From the cell containing the given text, extract its center point as (X, Y) coordinate. 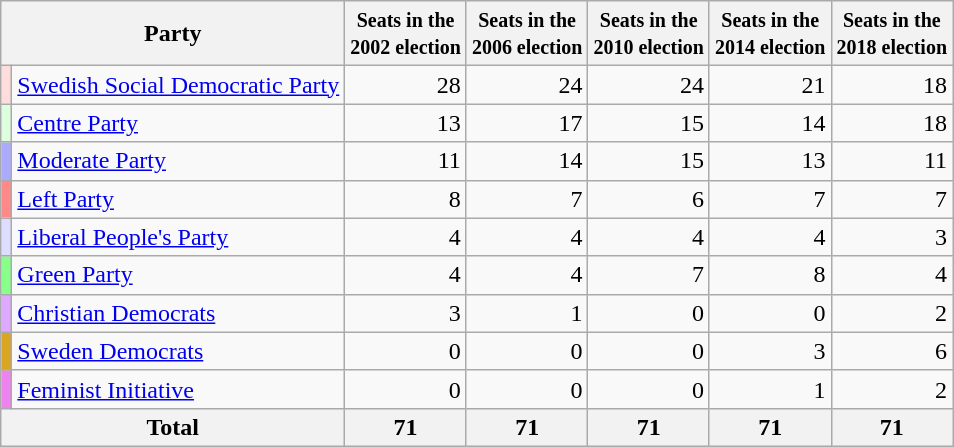
Seats in the2018 election (892, 34)
Green Party (178, 275)
Left Party (178, 199)
Seats in the2006 election (527, 34)
28 (406, 85)
Total (173, 427)
Christian Democrats (178, 313)
21 (770, 85)
Seats in the2002 election (406, 34)
Moderate Party (178, 161)
Sweden Democrats (178, 351)
Feminist Initiative (178, 389)
Seats in the2014 election (770, 34)
Swedish Social Democratic Party (178, 85)
Centre Party (178, 123)
Liberal People's Party (178, 237)
Seats in the2010 election (649, 34)
Party (173, 34)
17 (527, 123)
